Locate the cell with the specified text and output its (X, Y) center coordinate. 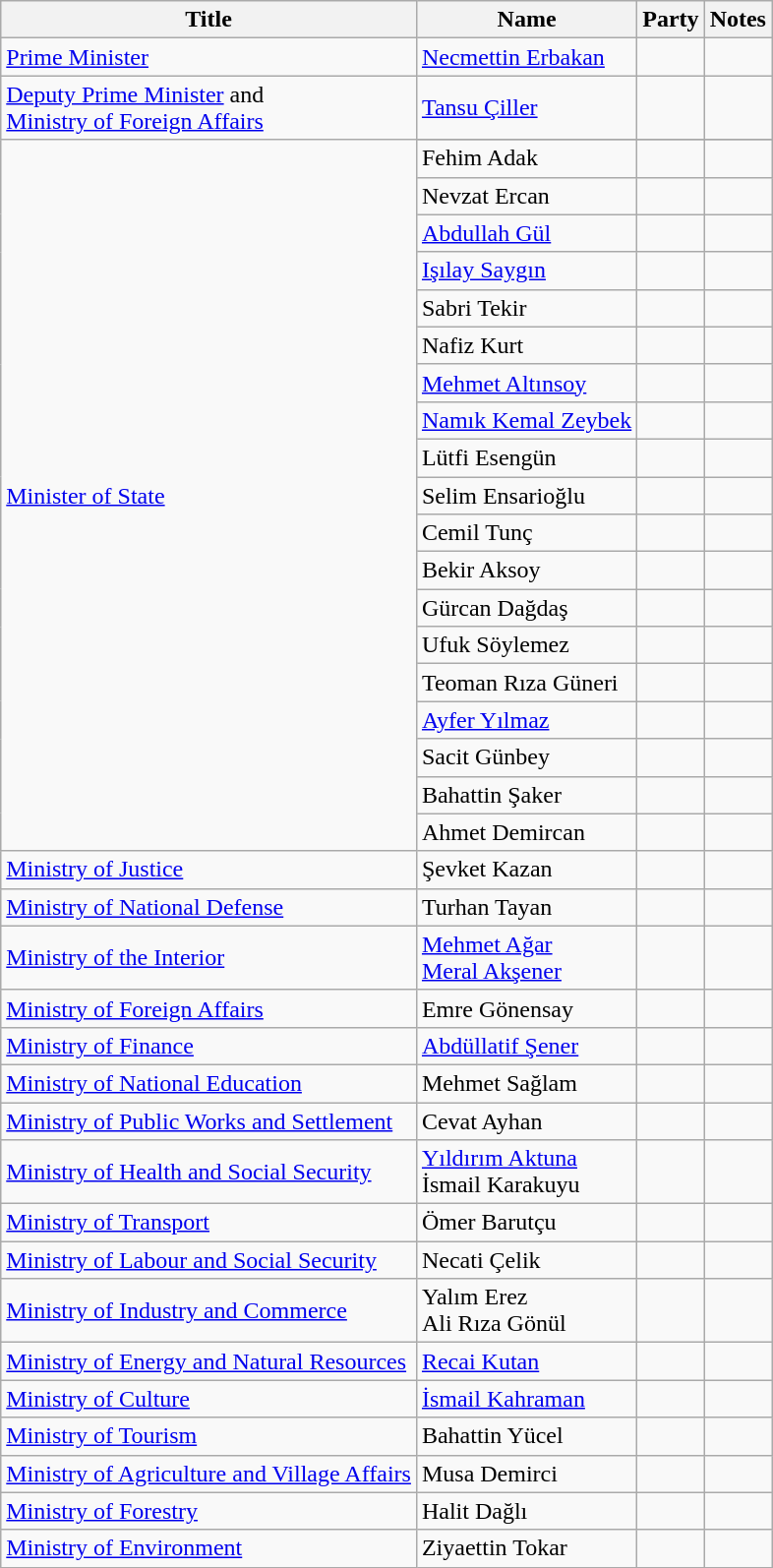
Recai Kutan (526, 1361)
Cevat Ayhan (526, 1120)
Necati Çelik (526, 1260)
Title (208, 20)
Minister of State (208, 496)
Lütfi Esengün (526, 457)
Deputy Prime Minister and Ministry of Foreign Affairs (208, 108)
Fehim Adak (526, 158)
Ministry of Finance (208, 1046)
Prime Minister (208, 57)
Mehmet AğarMeral Akşener (526, 958)
Musa Demirci (526, 1474)
Ministry of Agriculture and Village Affairs (208, 1474)
Yalım ErezAli Rıza Gönül (526, 1310)
Tansu Çiller (526, 108)
Namık Kemal Zeybek (526, 420)
Ministry of Culture (208, 1399)
Ministry of Justice (208, 870)
Ministry of the Interior (208, 958)
Nevzat Ercan (526, 196)
Ministry of Labour and Social Security (208, 1260)
Abdullah Gül (526, 233)
Sacit Günbey (526, 757)
Ministry of National Education (208, 1083)
Mehmet Altınsoy (526, 383)
Abdüllatif Şener (526, 1046)
Ömer Barutçu (526, 1223)
Ministry of Energy and Natural Resources (208, 1361)
Ministry of National Defense (208, 907)
Mehmet Sağlam (526, 1083)
Ministry of Foreign Affairs (208, 1008)
Teoman Rıza Güneri (526, 683)
Ziyaettin Tokar (526, 1548)
Bekir Aksoy (526, 571)
Ahmet Demircan (526, 832)
Ayfer Yılmaz (526, 720)
Gürcan Dağdaş (526, 608)
Necmettin Erbakan (526, 57)
Ministry of Environment (208, 1548)
Şevket Kazan (526, 870)
Notes (738, 20)
Ministry of Health and Social Security (208, 1173)
Sabri Tekir (526, 308)
Işılay Saygın (526, 271)
Halit Dağlı (526, 1511)
Ministry of Tourism (208, 1436)
İsmail Kahraman (526, 1399)
Ministry of Industry and Commerce (208, 1310)
Yıldırım Aktunaİsmail Karakuyu (526, 1173)
Nafiz Kurt (526, 345)
Selim Ensarioğlu (526, 495)
Ministry of Transport (208, 1223)
Bahattin Yücel (526, 1436)
Ministry of Forestry (208, 1511)
Name (526, 20)
Emre Gönensay (526, 1008)
Ministry of Public Works and Settlement (208, 1120)
Ufuk Söylemez (526, 645)
Turhan Tayan (526, 907)
Cemil Tunç (526, 533)
Bahattin Şaker (526, 795)
Party (671, 20)
